Return the (x, y) coordinate for the center point of the cell that contains the specified text.  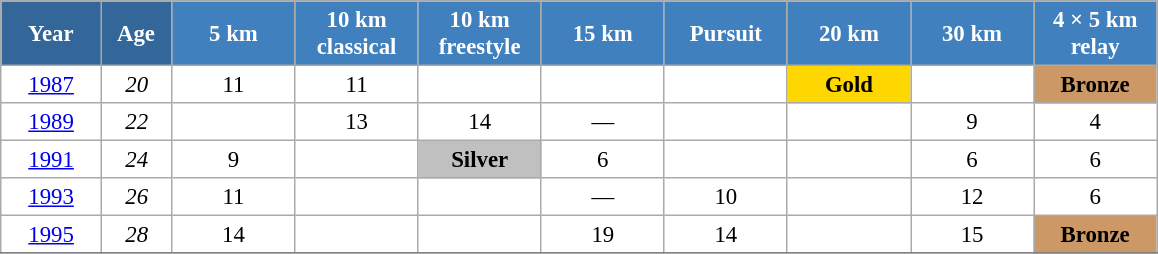
20 (136, 85)
Year (52, 34)
1995 (52, 235)
1993 (52, 197)
Age (136, 34)
1991 (52, 160)
4 (1096, 122)
24 (136, 160)
13 (356, 122)
20 km (848, 34)
26 (136, 197)
15 km (602, 34)
19 (602, 235)
22 (136, 122)
30 km (972, 34)
Silver (480, 160)
10 (726, 197)
4 × 5 km relay (1096, 34)
Gold (848, 85)
10 km freestyle (480, 34)
1987 (52, 85)
10 km classical (356, 34)
28 (136, 235)
15 (972, 235)
1989 (52, 122)
5 km (234, 34)
12 (972, 197)
Pursuit (726, 34)
